Find where the given text appears and provide that cell's center as [X, Y] coordinate. 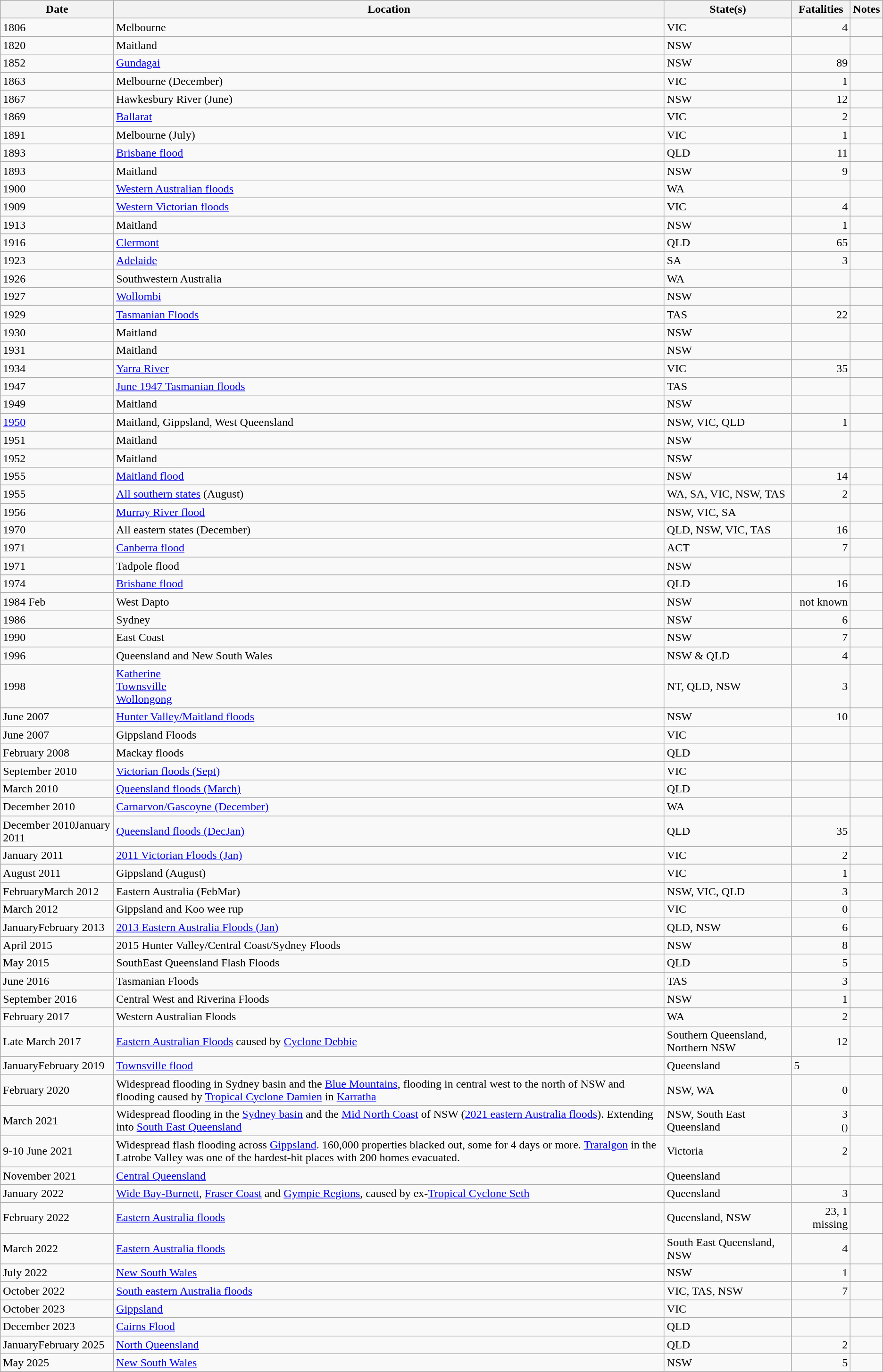
Fatalities [821, 9]
South eastern Australia floods [389, 1291]
22 [821, 315]
West Dapto [389, 602]
Melbourne [389, 27]
1949 [57, 404]
Queensland floods (DecJan) [389, 831]
Wollombi [389, 297]
July 2022 [57, 1273]
February 2020 [57, 1089]
Murray River flood [389, 512]
North Queensland [389, 1345]
March 2022 [57, 1249]
March 2021 [57, 1121]
1984 Feb [57, 602]
South East Queensland, NSW [728, 1249]
23, 1 missing [821, 1218]
SA [728, 261]
1998 [57, 686]
February 2022 [57, 1218]
NSW, WA [728, 1089]
10 [821, 717]
Melbourne (December) [389, 81]
Southern Queensland, Northern NSW [728, 1041]
1863 [57, 81]
Notes [866, 9]
NSW & QLD [728, 656]
NT, QLD, NSW [728, 686]
December 2010 [57, 807]
QLD, NSW [728, 927]
Cairns Flood [389, 1327]
1926 [57, 279]
VIC, TAS, NSW [728, 1291]
Mackay floods [389, 753]
November 2021 [57, 1176]
not known [821, 602]
1869 [57, 117]
1990 [57, 638]
SouthEast Queensland Flash Floods [389, 963]
September 2010 [57, 771]
1986 [57, 620]
1931 [57, 350]
1996 [57, 656]
Gippsland Floods [389, 735]
1956 [57, 512]
October 2022 [57, 1291]
Adelaide [389, 261]
All southern states (August) [389, 494]
Melbourne (July) [389, 135]
14 [821, 476]
Eastern Australia (FebMar) [389, 891]
89 [821, 63]
Queensland, NSW [728, 1218]
1913 [57, 225]
2011 Victorian Floods (Jan) [389, 856]
Maitland flood [389, 476]
1891 [57, 135]
FebruaryMarch 2012 [57, 891]
9-10 June 2021 [57, 1151]
Central West and Riverina Floods [389, 999]
State(s) [728, 9]
Maitland, Gippsland, West Queensland [389, 422]
August 2011 [57, 873]
Gippsland and Koo wee rup [389, 909]
1820 [57, 45]
Yarra River [389, 368]
March 2012 [57, 909]
Western Australian Floods [389, 1017]
1916 [57, 243]
NSW, South East Queensland [728, 1121]
QLD, NSW, VIC, TAS [728, 530]
1900 [57, 189]
Western Victorian floods [389, 207]
2013 Eastern Australia Floods (Jan) [389, 927]
Queensland floods (March) [389, 789]
9 [821, 171]
Gundagai [389, 63]
December 2010January 2011 [57, 831]
Late March 2017 [57, 1041]
Ballarat [389, 117]
Canberra flood [389, 548]
1923 [57, 261]
Eastern Australian Floods caused by Cyclone Debbie [389, 1041]
1952 [57, 458]
JanuaryFebruary 2013 [57, 927]
Carnarvon/Gascoyne (December) [389, 807]
Victorian floods (Sept) [389, 771]
June 1947 Tasmanian floods [389, 386]
Wide Bay-Burnett, Fraser Coast and Gympie Regions, caused by ex-Tropical Cyclone Seth [389, 1194]
Clermont [389, 243]
May 2015 [57, 963]
East Coast [389, 638]
February 2008 [57, 753]
January 2011 [57, 856]
September 2016 [57, 999]
Townsville flood [389, 1065]
Gippsland (August) [389, 873]
Victoria [728, 1151]
1909 [57, 207]
June 2016 [57, 981]
Location [389, 9]
1927 [57, 297]
NSW, VIC, SA [728, 512]
January 2022 [57, 1194]
1934 [57, 368]
1970 [57, 530]
JanuaryFebruary 2025 [57, 1345]
ACT [728, 548]
1950 [57, 422]
Queensland and New South Wales [389, 656]
Date [57, 9]
WA, SA, VIC, NSW, TAS [728, 494]
1947 [57, 386]
Widespread flooding in the Sydney basin and the Mid North Coast of NSW (2021 eastern Australia floods). Extending into South East Queensland [389, 1121]
1951 [57, 440]
April 2015 [57, 945]
1867 [57, 99]
1974 [57, 584]
65 [821, 243]
KatherineTownsvilleWollongong [389, 686]
1806 [57, 27]
Tadpole flood [389, 566]
March 2010 [57, 789]
Sydney [389, 620]
3 () [821, 1121]
Southwestern Australia [389, 279]
Central Queensland [389, 1176]
11 [821, 153]
1852 [57, 63]
Gippsland [389, 1309]
2015 Hunter Valley/Central Coast/Sydney Floods [389, 945]
1929 [57, 315]
8 [821, 945]
May 2025 [57, 1363]
Hawkesbury River (June) [389, 99]
October 2023 [57, 1309]
1930 [57, 333]
All eastern states (December) [389, 530]
Western Australian floods [389, 189]
Hunter Valley/Maitland floods [389, 717]
JanuaryFebruary 2019 [57, 1065]
February 2017 [57, 1017]
December 2023 [57, 1327]
